Detect which cell encompasses the target text, then output its (x, y) center coordinate. 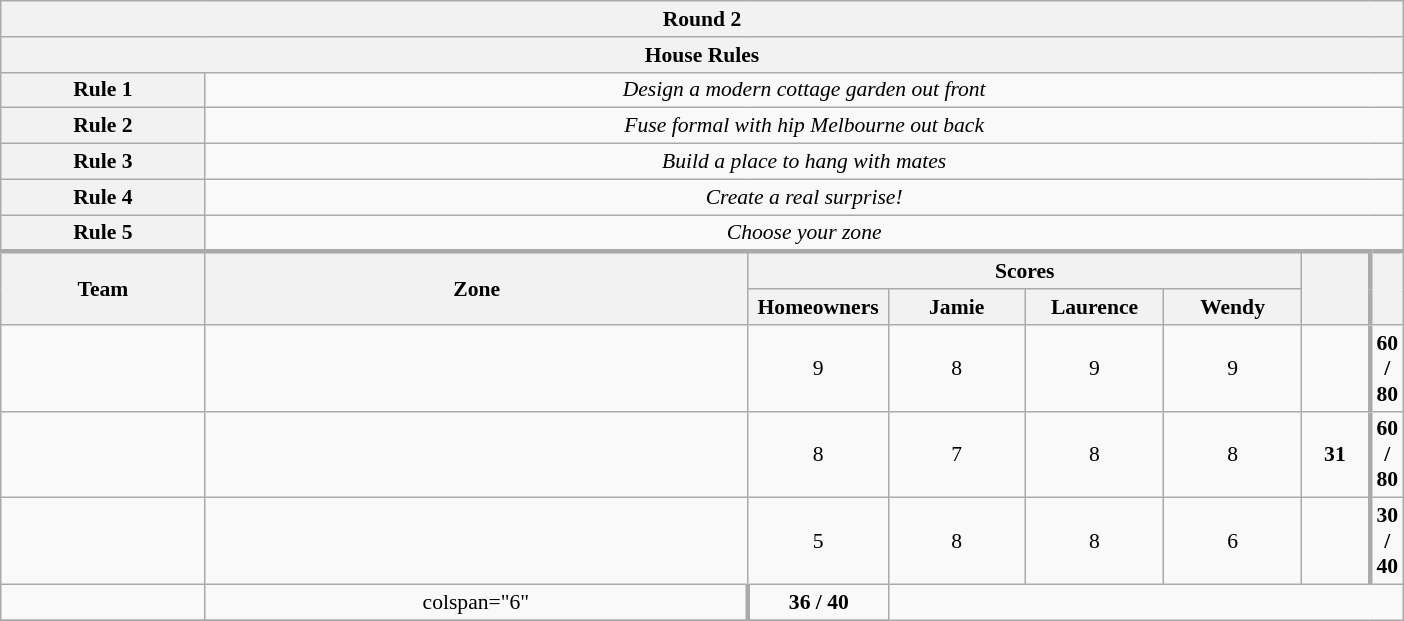
Homeowners (818, 307)
Choose your zone (804, 234)
Rule 1 (103, 90)
Laurence (1094, 307)
Rule 4 (103, 197)
Rule 3 (103, 162)
6 (1233, 542)
Create a real surprise! (804, 197)
Design a modern cottage garden out front (804, 90)
colspan="6" (476, 603)
Scores (1024, 270)
Wendy (1233, 307)
Team (103, 288)
7 (956, 454)
31 (1336, 454)
Zone (476, 288)
Rule 5 (103, 234)
Round 2 (702, 19)
36 / 40 (818, 603)
House Rules (702, 55)
Build a place to hang with mates (804, 162)
30 / 40 (1386, 542)
Jamie (956, 307)
Fuse formal with hip Melbourne out back (804, 126)
5 (818, 542)
Rule 2 (103, 126)
